Identify which cell holds the provided text, then report its (x, y) central coordinate. 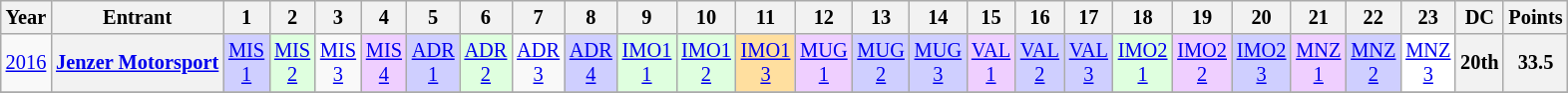
MUG1 (824, 63)
ADR4 (590, 63)
Points (1535, 17)
20th (1479, 63)
22 (1372, 17)
MUG3 (938, 63)
2016 (26, 63)
MIS2 (292, 63)
DC (1479, 17)
MIS3 (338, 63)
2 (292, 17)
ADR2 (487, 63)
3 (338, 17)
MNZ2 (1372, 63)
6 (487, 17)
14 (938, 17)
19 (1202, 17)
20 (1262, 17)
Entrant (138, 17)
12 (824, 17)
5 (433, 17)
MUG2 (880, 63)
VAL3 (1089, 63)
ADR1 (433, 63)
Year (26, 17)
10 (706, 17)
7 (539, 17)
ADR3 (539, 63)
9 (647, 17)
MIS1 (246, 63)
VAL2 (1039, 63)
17 (1089, 17)
11 (766, 17)
MNZ1 (1319, 63)
33.5 (1535, 63)
IMO21 (1143, 63)
IMO13 (766, 63)
15 (991, 17)
23 (1428, 17)
IMO11 (647, 63)
1 (246, 17)
Jenzer Motorsport (138, 63)
16 (1039, 17)
4 (384, 17)
MIS4 (384, 63)
13 (880, 17)
8 (590, 17)
21 (1319, 17)
18 (1143, 17)
VAL1 (991, 63)
IMO12 (706, 63)
IMO23 (1262, 63)
IMO22 (1202, 63)
MNZ3 (1428, 63)
